Identify which cell holds the provided text, then report its [x, y] central coordinate. 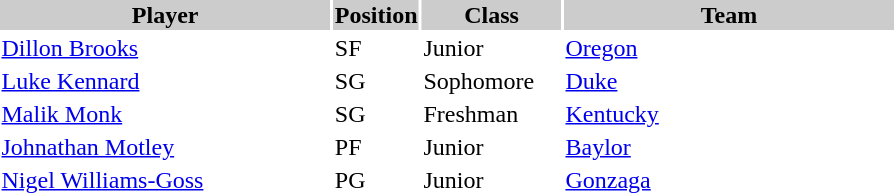
Player [165, 15]
PF [376, 147]
Johnathan Motley [165, 147]
Sophomore [492, 81]
Team [729, 15]
Dillon Brooks [165, 48]
Kentucky [729, 114]
Class [492, 15]
Baylor [729, 147]
SF [376, 48]
Duke [729, 81]
Malik Monk [165, 114]
Oregon [729, 48]
Luke Kennard [165, 81]
Position [376, 15]
Freshman [492, 114]
